Extract the (x, y) coordinate from the center of the cell holding the provided text.  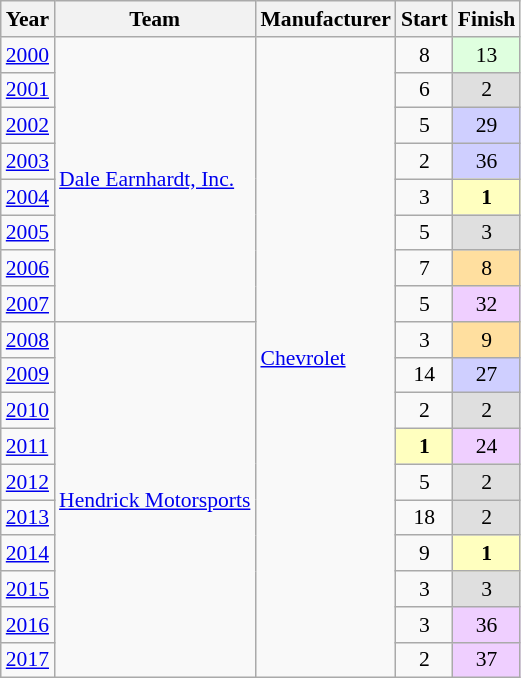
Manufacturer (325, 19)
29 (487, 126)
Dale Earnhardt, Inc. (154, 180)
2005 (28, 233)
2009 (28, 375)
2011 (28, 447)
2010 (28, 411)
2008 (28, 340)
2006 (28, 269)
37 (487, 660)
2012 (28, 482)
2015 (28, 589)
2001 (28, 90)
Hendrick Motorsports (154, 500)
2004 (28, 197)
32 (487, 304)
Team (154, 19)
2007 (28, 304)
Start (424, 19)
2017 (28, 660)
2013 (28, 518)
2003 (28, 162)
2014 (28, 554)
Chevrolet (325, 358)
7 (424, 269)
2000 (28, 55)
18 (424, 518)
2016 (28, 625)
13 (487, 55)
2002 (28, 126)
6 (424, 90)
Finish (487, 19)
27 (487, 375)
24 (487, 447)
Year (28, 19)
14 (424, 375)
